Identify which cell holds the provided text, then report its (X, Y) central coordinate. 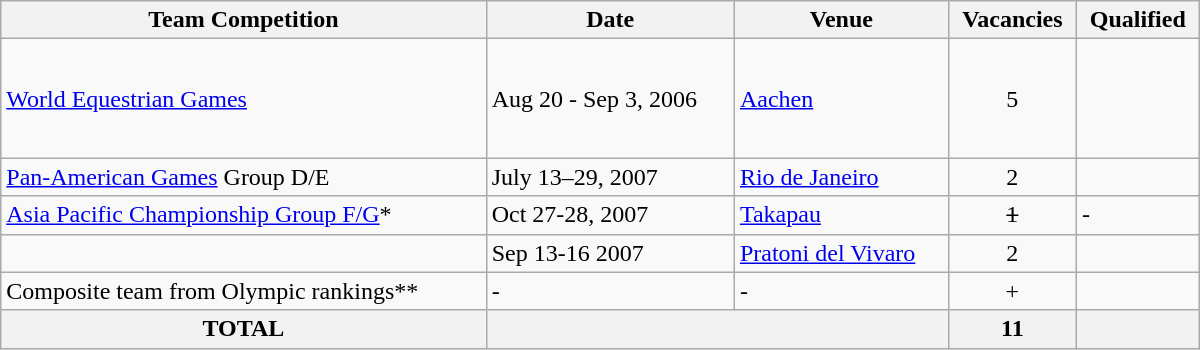
July 13–29, 2007 (610, 177)
Venue (841, 20)
Aachen (841, 98)
1 (1012, 215)
5 (1012, 98)
Rio de Janeiro (841, 177)
Vacancies (1012, 20)
World Equestrian Games (244, 98)
Asia Pacific Championship Group F/G* (244, 215)
Takapau (841, 215)
Pan-American Games Group D/E (244, 177)
TOTAL (244, 329)
11 (1012, 329)
Composite team from Olympic rankings** (244, 291)
Sep 13-16 2007 (610, 253)
Oct 27-28, 2007 (610, 215)
Pratoni del Vivaro (841, 253)
Team Competition (244, 20)
Date (610, 20)
+ (1012, 291)
Qualified (1138, 20)
Aug 20 - Sep 3, 2006 (610, 98)
